Find where the given text appears and provide that cell's center as [x, y] coordinate. 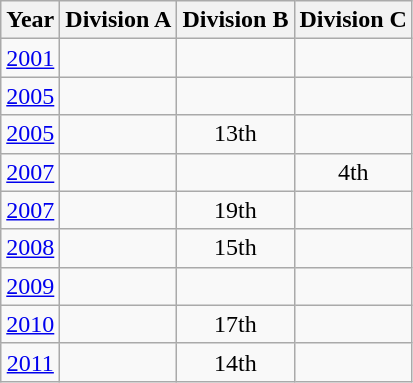
Division C [353, 20]
2009 [30, 286]
Division B [236, 20]
Division A [118, 20]
2001 [30, 58]
15th [236, 248]
13th [236, 134]
19th [236, 210]
17th [236, 324]
2008 [30, 248]
2010 [30, 324]
Year [30, 20]
2011 [30, 362]
14th [236, 362]
4th [353, 172]
